Output the [X, Y] coordinate of the center of the cell containing the given text.  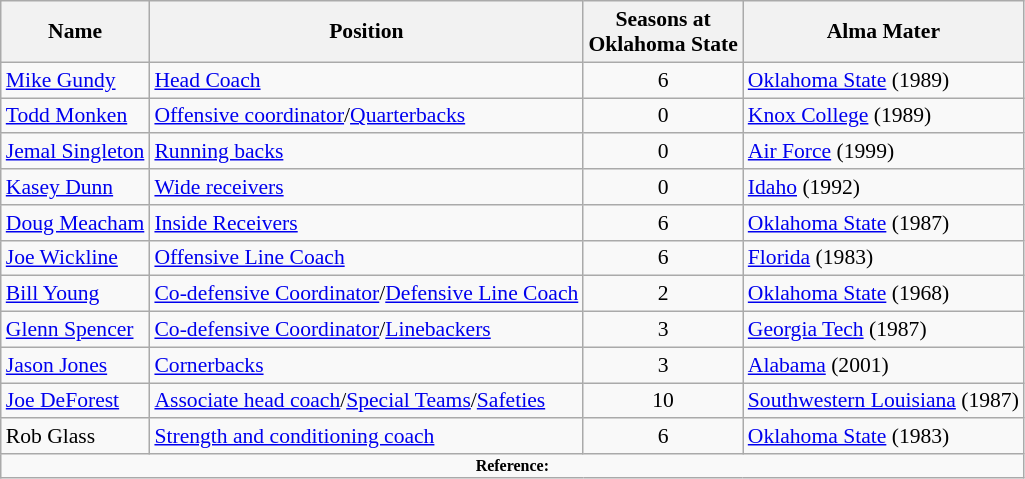
Strength and conditioning coach [366, 437]
Joe Wickline [76, 258]
Reference: [512, 466]
Joe DeForest [76, 401]
Inside Receivers [366, 223]
Glenn Spencer [76, 330]
Cornerbacks [366, 365]
Bill Young [76, 294]
Idaho (1992) [884, 187]
Jason Jones [76, 365]
Oklahoma State (1989) [884, 80]
Oklahoma State (1968) [884, 294]
Wide receivers [366, 187]
Todd Monken [76, 116]
Jemal Singleton [76, 152]
Air Force (1999) [884, 152]
Head Coach [366, 80]
Offensive Line Coach [366, 258]
Doug Meacham [76, 223]
Kasey Dunn [76, 187]
Running backs [366, 152]
Mike Gundy [76, 80]
10 [662, 401]
Co-defensive Coordinator/Defensive Line Coach [366, 294]
Position [366, 32]
Co-defensive Coordinator/Linebackers [366, 330]
Knox College (1989) [884, 116]
Georgia Tech (1987) [884, 330]
Southwestern Louisiana (1987) [884, 401]
Oklahoma State (1983) [884, 437]
Oklahoma State (1987) [884, 223]
2 [662, 294]
Associate head coach/Special Teams/Safeties [366, 401]
Seasons atOklahoma State [662, 32]
Florida (1983) [884, 258]
Rob Glass [76, 437]
Name [76, 32]
Alma Mater [884, 32]
Alabama (2001) [884, 365]
Offensive coordinator/Quarterbacks [366, 116]
